Return (x, y) of the center of cell containing provided text 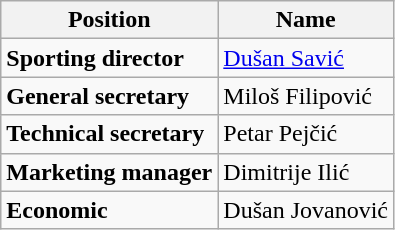
General secretary (110, 96)
Petar Pejčić (306, 134)
Sporting director (110, 58)
Name (306, 20)
Dušan Savić (306, 58)
Economic (110, 210)
Dimitrije Ilić (306, 172)
Technical secretary (110, 134)
Position (110, 20)
Marketing manager (110, 172)
Miloš Filipović (306, 96)
Dušan Jovanović (306, 210)
